Scan for the cell matching the given text and deliver its (x, y) coordinate at center. 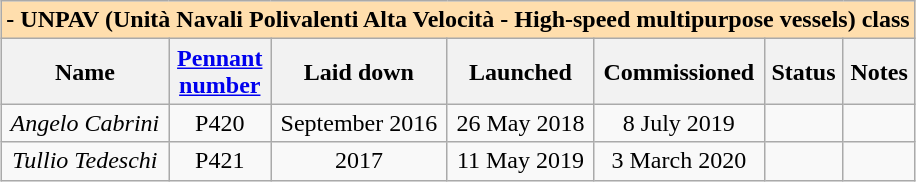
8 July 2019 (679, 123)
Notes (879, 72)
Status (804, 72)
Angelo Cabrini (85, 123)
- UNPAV (Unità Navali Polivalenti Alta Velocità - High-speed multipurpose vessels) class (458, 20)
September 2016 (360, 123)
3 March 2020 (679, 161)
P421 (220, 161)
2017 (360, 161)
Pennantnumber (220, 72)
Launched (520, 72)
Tullio Tedeschi (85, 161)
Name (85, 72)
11 May 2019 (520, 161)
26 May 2018 (520, 123)
Laid down (360, 72)
P420 (220, 123)
Commissioned (679, 72)
